Find where the given text appears and provide that cell's center as [X, Y] coordinate. 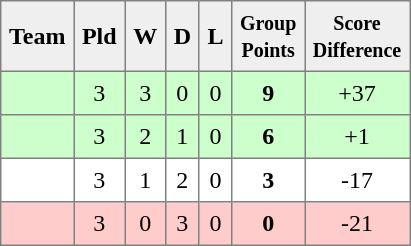
W [145, 36]
Pld [100, 36]
+37 [358, 93]
L [216, 36]
+1 [358, 137]
9 [268, 93]
-21 [358, 224]
D [182, 36]
-17 [358, 180]
Team [38, 36]
GroupPoints [268, 36]
ScoreDifference [358, 36]
6 [268, 137]
